Detect which cell encompasses the target text, then output its (X, Y) center coordinate. 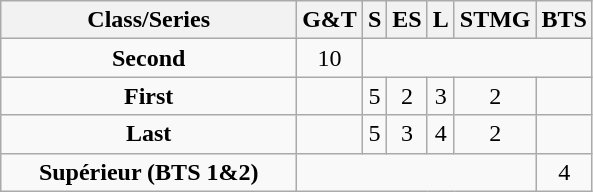
10 (330, 58)
BTS (564, 20)
Second (149, 58)
Supérieur (BTS 1&2) (149, 172)
STMG (495, 20)
G&T (330, 20)
ES (407, 20)
Class/Series (149, 20)
First (149, 96)
S (374, 20)
L (440, 20)
Last (149, 134)
